Extract the [X, Y] coordinate from the center of the cell holding the provided text.  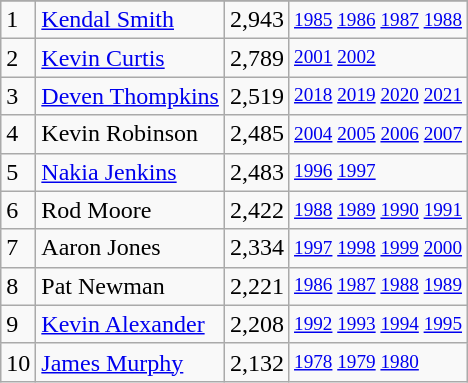
10 [18, 362]
2004 2005 2006 2007 [378, 134]
4 [18, 134]
1988 1989 1990 1991 [378, 210]
2,334 [256, 248]
Rod Moore [130, 210]
Nakia Jenkins [130, 172]
3 [18, 96]
6 [18, 210]
2,943 [256, 20]
2,485 [256, 134]
1 [18, 20]
1992 1993 1994 1995 [378, 324]
Deven Thompkins [130, 96]
2,422 [256, 210]
1986 1987 1988 1989 [378, 286]
2,208 [256, 324]
Kevin Robinson [130, 134]
Pat Newman [130, 286]
1996 1997 [378, 172]
2,483 [256, 172]
8 [18, 286]
1997 1998 1999 2000 [378, 248]
2,221 [256, 286]
1985 1986 1987 1988 [378, 20]
2,519 [256, 96]
Aaron Jones [130, 248]
1978 1979 1980 [378, 362]
2001 2002 [378, 58]
2,789 [256, 58]
Kendal Smith [130, 20]
James Murphy [130, 362]
5 [18, 172]
2,132 [256, 362]
9 [18, 324]
2 [18, 58]
7 [18, 248]
Kevin Alexander [130, 324]
2018 2019 2020 2021 [378, 96]
Kevin Curtis [130, 58]
